Return the (x, y) coordinate for the center point of the cell that contains the specified text.  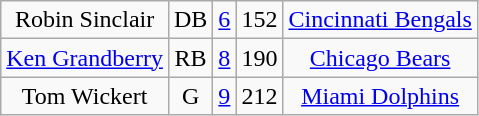
DB (190, 20)
RB (190, 58)
212 (260, 96)
9 (224, 96)
Chicago Bears (380, 58)
6 (224, 20)
8 (224, 58)
Tom Wickert (85, 96)
G (190, 96)
Ken Grandberry (85, 58)
Robin Sinclair (85, 20)
Cincinnati Bengals (380, 20)
Miami Dolphins (380, 96)
152 (260, 20)
190 (260, 58)
